Determine the (x, y) coordinate at the center of the cell enclosing the given text.  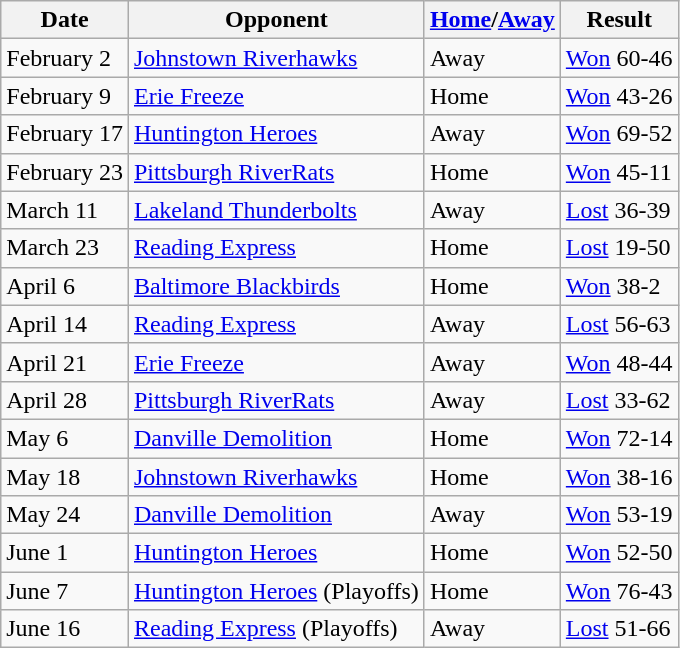
February 9 (65, 96)
Won 48-44 (619, 362)
Lost 51-66 (619, 629)
Won 45-11 (619, 172)
April 28 (65, 400)
March 11 (65, 210)
Lost 33-62 (619, 400)
Opponent (276, 20)
Lost 19-50 (619, 248)
Won 43-26 (619, 96)
Won 53-19 (619, 515)
Won 38-2 (619, 286)
Home/Away (492, 20)
June 1 (65, 553)
Huntington Heroes (Playoffs) (276, 591)
Won 52-50 (619, 553)
Lakeland Thunderbolts (276, 210)
February 23 (65, 172)
February 2 (65, 58)
May 24 (65, 515)
Result (619, 20)
June 16 (65, 629)
Baltimore Blackbirds (276, 286)
Won 38-16 (619, 477)
April 21 (65, 362)
April 14 (65, 324)
June 7 (65, 591)
March 23 (65, 248)
Won 60-46 (619, 58)
May 6 (65, 438)
Lost 56-63 (619, 324)
Won 69-52 (619, 134)
Reading Express (Playoffs) (276, 629)
Date (65, 20)
April 6 (65, 286)
Lost 36-39 (619, 210)
May 18 (65, 477)
February 17 (65, 134)
Won 76-43 (619, 591)
Won 72-14 (619, 438)
